Detect which cell encompasses the target text, then output its [X, Y] center coordinate. 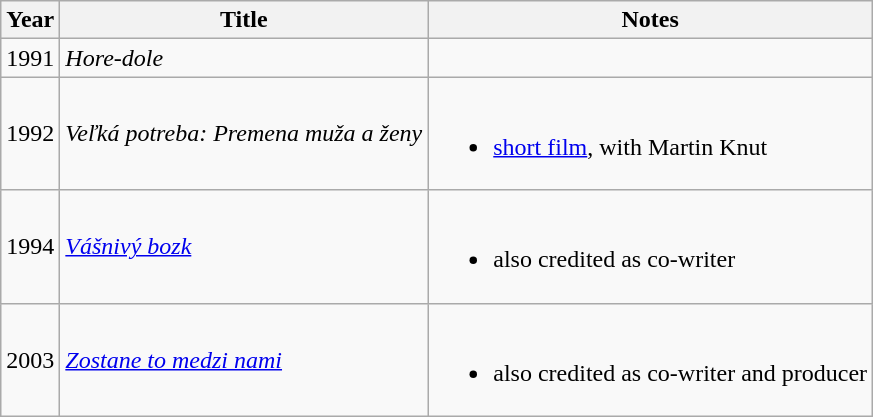
Vášnivý bozk [244, 246]
Zostane to medzi nami [244, 360]
also credited as co-writer [650, 246]
Hore-dole [244, 58]
1992 [30, 134]
Title [244, 20]
also credited as co-writer and producer [650, 360]
1994 [30, 246]
Notes [650, 20]
Veľká potreba: Premena muža a ženy [244, 134]
short film, with Martin Knut [650, 134]
1991 [30, 58]
Year [30, 20]
2003 [30, 360]
